Provide the (X, Y) coordinate of the cell's center where the given text is located.  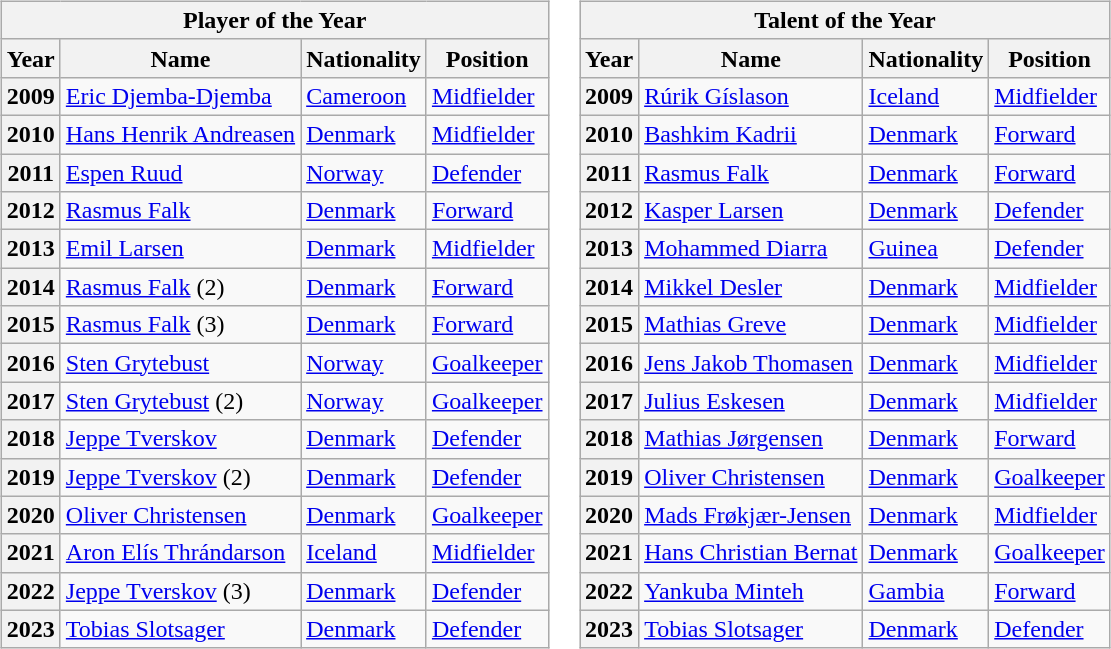
Julius Eskesen (751, 401)
Cameroon (364, 96)
Jeppe Tverskov (180, 439)
Aron Elís Thrándarson (180, 553)
Hans Christian Bernat (751, 553)
Jens Jakob Thomasen (751, 363)
Mathias Jørgensen (751, 439)
Hans Henrik Andreasen (180, 134)
Rúrik Gíslason (751, 96)
Gambia (926, 591)
Bashkim Kadrii (751, 134)
Guinea (926, 249)
Mathias Greve (751, 325)
Rasmus Falk (3) (180, 325)
Jeppe Tverskov (2) (180, 477)
Player of the Year (274, 20)
Espen Ruud (180, 173)
Talent of the Year (846, 20)
Eric Djemba-Djemba (180, 96)
Mads Frøkjær-Jensen (751, 515)
Mohammed Diarra (751, 249)
Emil Larsen (180, 249)
Jeppe Tverskov (3) (180, 591)
Mikkel Desler (751, 287)
Yankuba Minteh (751, 591)
Kasper Larsen (751, 211)
Rasmus Falk (2) (180, 287)
Sten Grytebust (2) (180, 401)
Sten Grytebust (180, 363)
